Output the (x, y) coordinate of the center of the cell containing the given text.  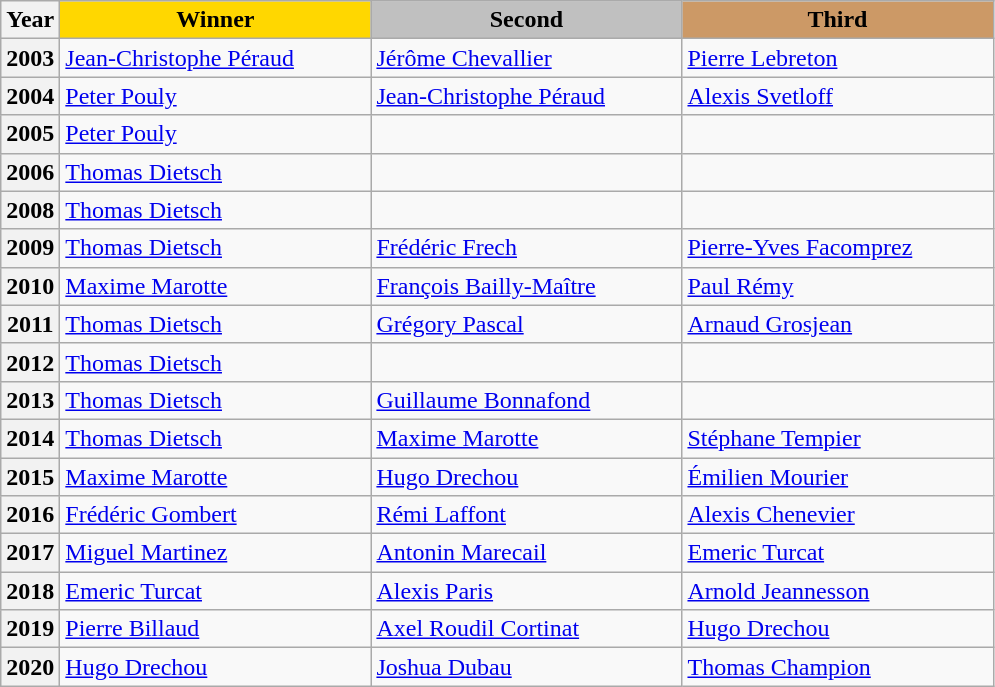
Pierre Lebreton (838, 58)
2018 (30, 591)
Rémi Laffont (526, 515)
2012 (30, 362)
Third (838, 20)
2006 (30, 172)
2017 (30, 553)
Alexis Chenevier (838, 515)
2010 (30, 286)
Arnaud Grosjean (838, 324)
2004 (30, 96)
Pierre-Yves Facomprez (838, 248)
Paul Rémy (838, 286)
2005 (30, 134)
Miguel Martinez (216, 553)
Pierre Billaud (216, 629)
2020 (30, 667)
Alexis Paris (526, 591)
2009 (30, 248)
Frédéric Gombert (216, 515)
2011 (30, 324)
2015 (30, 477)
Émilien Mourier (838, 477)
2014 (30, 438)
Guillaume Bonnafond (526, 400)
2003 (30, 58)
Axel Roudil Cortinat (526, 629)
Alexis Svetloff (838, 96)
2016 (30, 515)
Frédéric Frech (526, 248)
François Bailly-Maître (526, 286)
Antonin Marecail (526, 553)
Grégory Pascal (526, 324)
Joshua Dubau (526, 667)
Jérôme Chevallier (526, 58)
Year (30, 20)
Thomas Champion (838, 667)
2019 (30, 629)
Winner (216, 20)
Stéphane Tempier (838, 438)
Second (526, 20)
2008 (30, 210)
2013 (30, 400)
Arnold Jeannesson (838, 591)
